Output the [X, Y] coordinate of the center of the cell containing the given text.  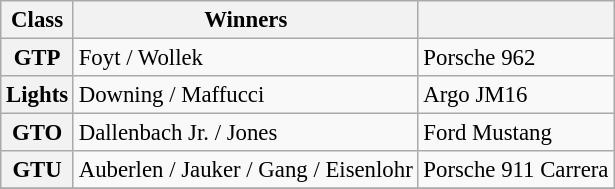
Porsche 911 Carrera [516, 170]
GTO [38, 133]
GTU [38, 170]
Winners [246, 20]
Porsche 962 [516, 58]
Argo JM16 [516, 95]
GTP [38, 58]
Lights [38, 95]
Ford Mustang [516, 133]
Foyt / Wollek [246, 58]
Dallenbach Jr. / Jones [246, 133]
Class [38, 20]
Auberlen / Jauker / Gang / Eisenlohr [246, 170]
Downing / Maffucci [246, 95]
